For the text-containing cell, return its midpoint in [X, Y] coordinate format. 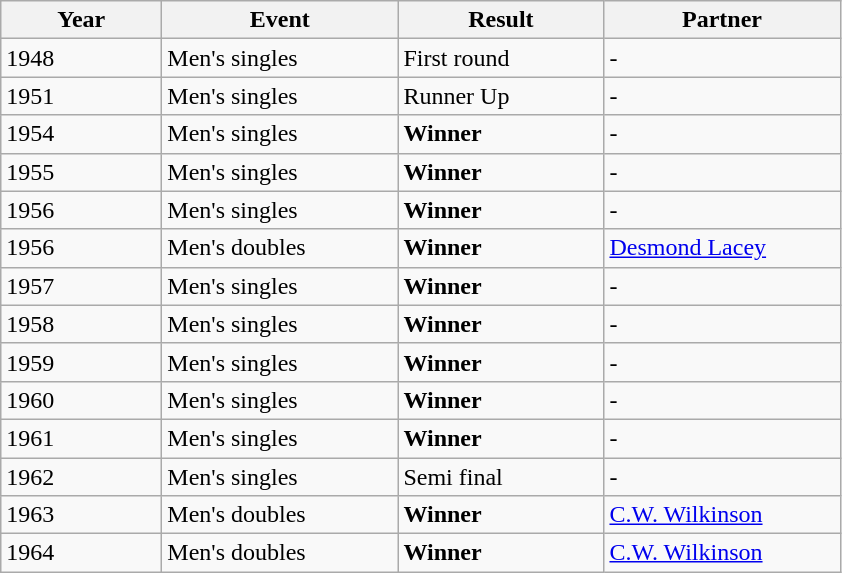
Semi final [501, 477]
1964 [82, 553]
1958 [82, 324]
1951 [82, 96]
First round [501, 58]
Event [280, 20]
1960 [82, 400]
Desmond Lacey [722, 248]
1963 [82, 515]
1957 [82, 286]
1954 [82, 134]
Result [501, 20]
1948 [82, 58]
Partner [722, 20]
Year [82, 20]
1962 [82, 477]
1961 [82, 438]
Runner Up [501, 96]
1955 [82, 172]
1959 [82, 362]
